Determine the [x, y] coordinate at the center of the cell enclosing the given text.  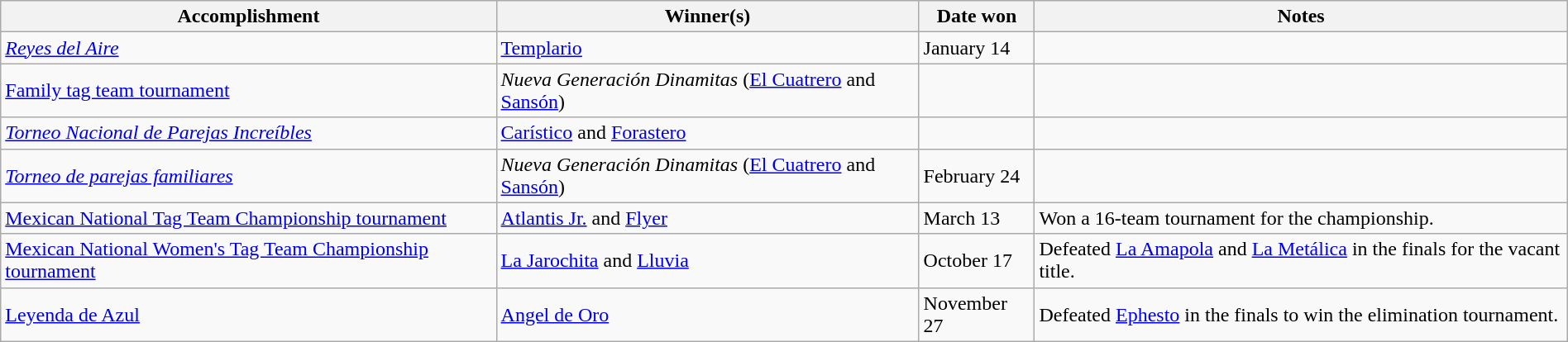
Date won [977, 17]
Family tag team tournament [248, 91]
Torneo Nacional de Parejas Increíbles [248, 133]
La Jarochita and Lluvia [708, 261]
Templario [708, 48]
January 14 [977, 48]
Won a 16-team tournament for the championship. [1301, 218]
Reyes del Aire [248, 48]
Defeated Ephesto in the finals to win the elimination tournament. [1301, 314]
February 24 [977, 175]
Accomplishment [248, 17]
March 13 [977, 218]
Angel de Oro [708, 314]
Carístico and Forastero [708, 133]
Leyenda de Azul [248, 314]
Winner(s) [708, 17]
Defeated La Amapola and La Metálica in the finals for the vacant title. [1301, 261]
Torneo de parejas familiares [248, 175]
Mexican National Tag Team Championship tournament [248, 218]
October 17 [977, 261]
Notes [1301, 17]
November 27 [977, 314]
Atlantis Jr. and Flyer [708, 218]
Mexican National Women's Tag Team Championship tournament [248, 261]
